Provide the [X, Y] coordinate of the cell's center where the given text is located.  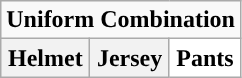
Pants [204, 58]
Uniform Combination [121, 20]
Jersey [130, 58]
Helmet [46, 58]
